Provide the (X, Y) coordinate of the cell's center where the given text is located.  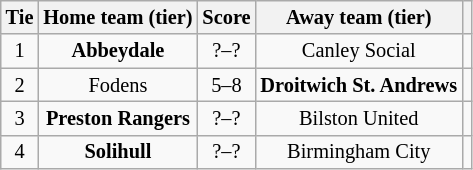
Abbeydale (118, 51)
Home team (tier) (118, 17)
Solihull (118, 152)
Away team (tier) (358, 17)
Preston Rangers (118, 118)
Tie (20, 17)
3 (20, 118)
4 (20, 152)
Fodens (118, 85)
Canley Social (358, 51)
Bilston United (358, 118)
Droitwich St. Andrews (358, 85)
5–8 (226, 85)
Birmingham City (358, 152)
2 (20, 85)
Score (226, 17)
1 (20, 51)
